Find where the given text appears and provide that cell's center as [x, y] coordinate. 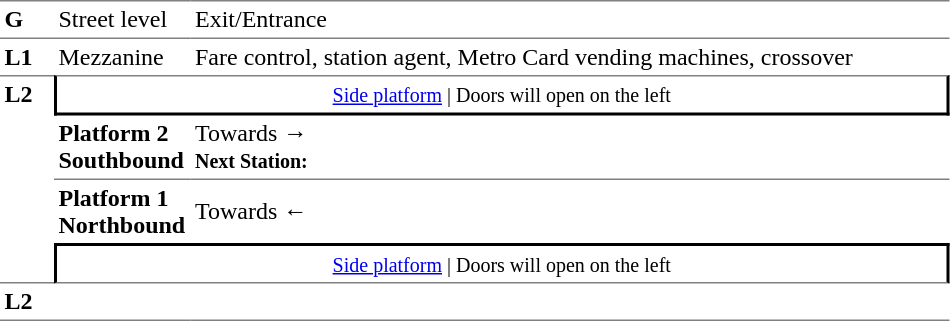
Fare control, station agent, Metro Card vending machines, crossover [570, 57]
L2 [27, 179]
Towards → Next Station: [570, 148]
G [27, 20]
Towards ← [570, 212]
Exit/Entrance [570, 20]
Street level [122, 20]
Platform 1Northbound [122, 212]
Platform 2Southbound [122, 148]
Mezzanine [122, 57]
L1 [27, 57]
